Scan for the cell matching the given text and deliver its (x, y) coordinate at center. 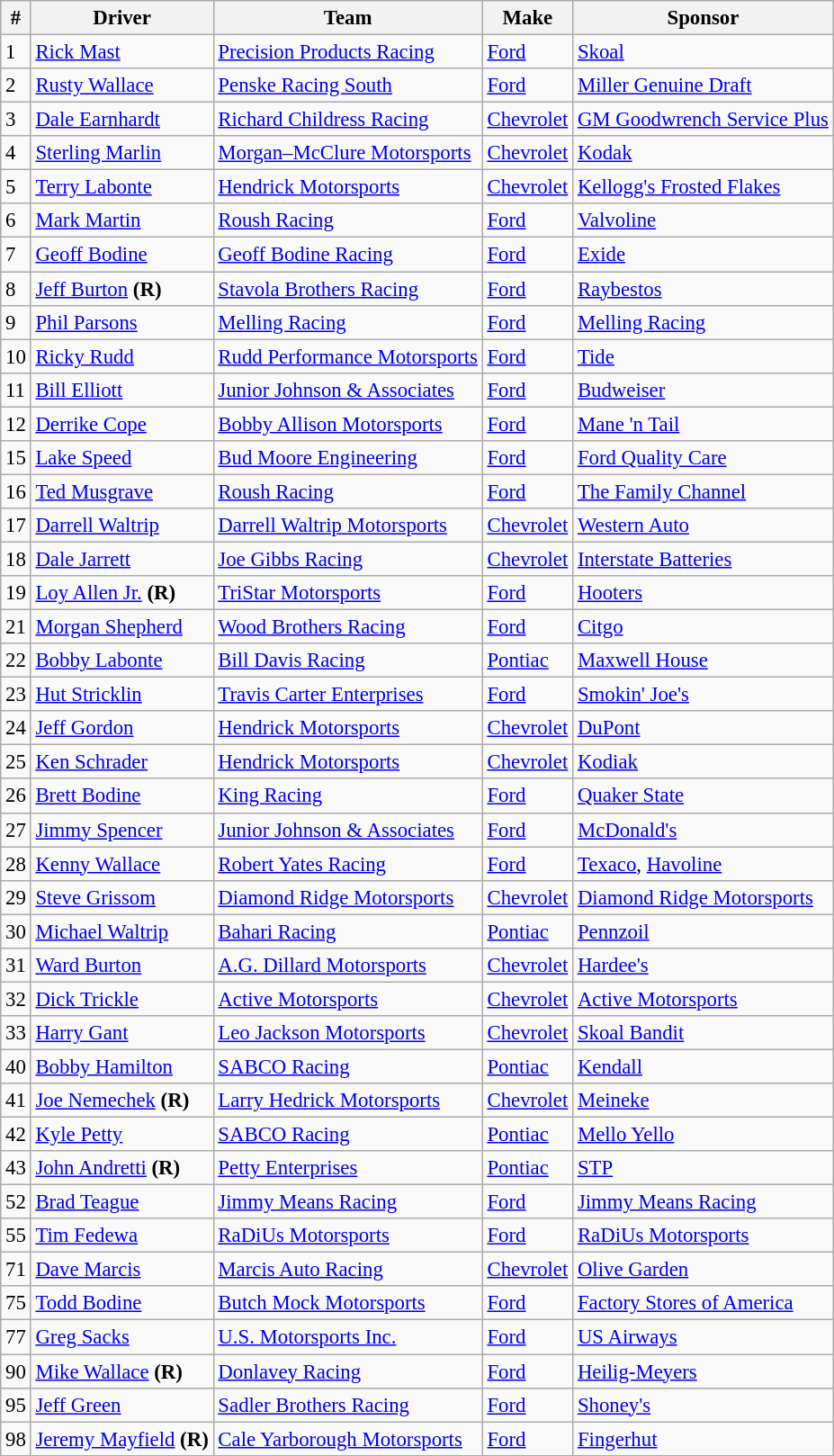
Joe Gibbs Racing (347, 559)
Maxwell House (704, 661)
Sponsor (704, 18)
McDonald's (704, 830)
Richard Childress Racing (347, 120)
6 (16, 220)
Skoal (704, 52)
8 (16, 289)
Dale Earnhardt (122, 120)
Heilig-Meyers (704, 1371)
4 (16, 153)
Larry Hedrick Motorsports (347, 1101)
Bobby Labonte (122, 661)
Brad Teague (122, 1202)
Geoff Bodine Racing (347, 255)
Todd Bodine (122, 1304)
Kodiak (704, 762)
12 (16, 424)
Ford Quality Care (704, 458)
Loy Allen Jr. (R) (122, 593)
Hut Stricklin (122, 695)
7 (16, 255)
32 (16, 999)
U.S. Motorsports Inc. (347, 1337)
Penske Racing South (347, 85)
Meineke (704, 1101)
Butch Mock Motorsports (347, 1304)
33 (16, 1033)
Exide (704, 255)
Robert Yates Racing (347, 864)
Raybestos (704, 289)
Miller Genuine Draft (704, 85)
3 (16, 120)
Fingerhut (704, 1439)
Jeff Gordon (122, 728)
25 (16, 762)
1 (16, 52)
GM Goodwrench Service Plus (704, 120)
Darrell Waltrip (122, 526)
Budweiser (704, 390)
30 (16, 931)
Bill Davis Racing (347, 661)
Kendall (704, 1066)
Rudd Performance Motorsports (347, 356)
Make (527, 18)
Sadler Brothers Racing (347, 1405)
24 (16, 728)
Mello Yello (704, 1135)
77 (16, 1337)
Smokin' Joe's (704, 695)
Sterling Marlin (122, 153)
Cale Yarborough Motorsports (347, 1439)
Morgan–McClure Motorsports (347, 153)
Kyle Petty (122, 1135)
31 (16, 966)
40 (16, 1066)
Skoal Bandit (704, 1033)
Marcis Auto Racing (347, 1270)
Driver (122, 18)
Derrike Cope (122, 424)
Ward Burton (122, 966)
Precision Products Racing (347, 52)
Team (347, 18)
Pennzoil (704, 931)
75 (16, 1304)
Jeremy Mayfield (R) (122, 1439)
Hardee's (704, 966)
Bobby Allison Motorsports (347, 424)
Michael Waltrip (122, 931)
18 (16, 559)
Jimmy Spencer (122, 830)
Wood Brothers Racing (347, 627)
Hooters (704, 593)
27 (16, 830)
Brett Bodine (122, 796)
Mark Martin (122, 220)
John Andretti (R) (122, 1168)
Texaco, Havoline (704, 864)
Factory Stores of America (704, 1304)
Kodak (704, 153)
# (16, 18)
Geoff Bodine (122, 255)
22 (16, 661)
TriStar Motorsports (347, 593)
Stavola Brothers Racing (347, 289)
Rick Mast (122, 52)
Jeff Green (122, 1405)
Phil Parsons (122, 322)
The Family Channel (704, 491)
95 (16, 1405)
52 (16, 1202)
Harry Gant (122, 1033)
Travis Carter Enterprises (347, 695)
21 (16, 627)
Shoney's (704, 1405)
43 (16, 1168)
King Racing (347, 796)
15 (16, 458)
Bill Elliott (122, 390)
11 (16, 390)
26 (16, 796)
9 (16, 322)
Bobby Hamilton (122, 1066)
Ken Schrader (122, 762)
DuPont (704, 728)
42 (16, 1135)
Quaker State (704, 796)
Valvoline (704, 220)
98 (16, 1439)
23 (16, 695)
Donlavey Racing (347, 1371)
Kellogg's Frosted Flakes (704, 187)
Leo Jackson Motorsports (347, 1033)
Steve Grissom (122, 897)
Ted Musgrave (122, 491)
10 (16, 356)
19 (16, 593)
41 (16, 1101)
Morgan Shepherd (122, 627)
Olive Garden (704, 1270)
Rusty Wallace (122, 85)
A.G. Dillard Motorsports (347, 966)
Mike Wallace (R) (122, 1371)
Terry Labonte (122, 187)
90 (16, 1371)
29 (16, 897)
Dave Marcis (122, 1270)
55 (16, 1236)
Jeff Burton (R) (122, 289)
Kenny Wallace (122, 864)
16 (16, 491)
28 (16, 864)
Lake Speed (122, 458)
Citgo (704, 627)
Mane 'n Tail (704, 424)
Bud Moore Engineering (347, 458)
17 (16, 526)
2 (16, 85)
Greg Sacks (122, 1337)
Interstate Batteries (704, 559)
Bahari Racing (347, 931)
5 (16, 187)
Darrell Waltrip Motorsports (347, 526)
STP (704, 1168)
Tim Fedewa (122, 1236)
Western Auto (704, 526)
Petty Enterprises (347, 1168)
Tide (704, 356)
71 (16, 1270)
Dick Trickle (122, 999)
US Airways (704, 1337)
Joe Nemechek (R) (122, 1101)
Dale Jarrett (122, 559)
Ricky Rudd (122, 356)
